Determine the [X, Y] coordinate at the center of the cell enclosing the given text.  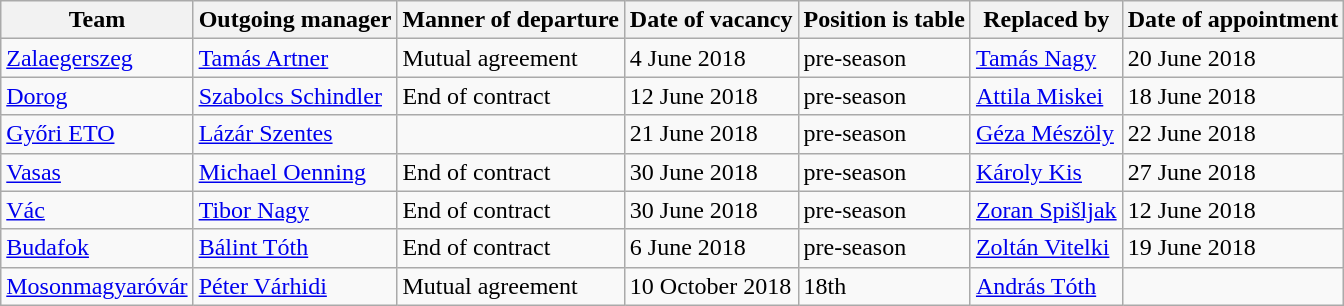
Zalaegerszeg [97, 58]
Győri ETO [97, 134]
Mosonmagyaróvár [97, 286]
Károly Kis [1046, 172]
18 June 2018 [1233, 96]
Géza Mészöly [1046, 134]
Vasas [97, 172]
27 June 2018 [1233, 172]
Budafok [97, 248]
Manner of departure [510, 20]
Tibor Nagy [295, 210]
Szabolcs Schindler [295, 96]
András Tóth [1046, 286]
Attila Miskei [1046, 96]
10 October 2018 [711, 286]
Tamás Nagy [1046, 58]
19 June 2018 [1233, 248]
Michael Oenning [295, 172]
Dorog [97, 96]
Zoran Spišljak [1046, 210]
Position is table [884, 20]
Replaced by [1046, 20]
Péter Várhidi [295, 286]
Vác [97, 210]
Team [97, 20]
Bálint Tóth [295, 248]
4 June 2018 [711, 58]
Date of vacancy [711, 20]
Date of appointment [1233, 20]
21 June 2018 [711, 134]
Lázár Szentes [295, 134]
Outgoing manager [295, 20]
Tamás Artner [295, 58]
Zoltán Vitelki [1046, 248]
6 June 2018 [711, 248]
22 June 2018 [1233, 134]
18th [884, 286]
20 June 2018 [1233, 58]
